For the text-containing cell, return its midpoint in [x, y] coordinate format. 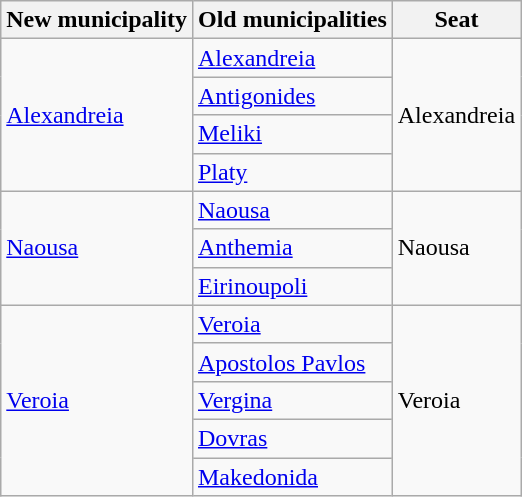
Old municipalities [292, 20]
Makedonida [292, 477]
Apostolos Pavlos [292, 362]
Anthemia [292, 248]
New municipality [97, 20]
Dovras [292, 438]
Seat [456, 20]
Meliki [292, 134]
Eirinoupoli [292, 286]
Antigonides [292, 96]
Vergina [292, 400]
Platy [292, 172]
